Pinpoint the cell where the given text exists, returning its (X, Y) midpoint coordinate. 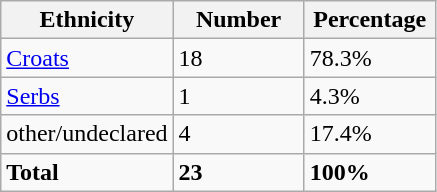
Number (238, 20)
18 (238, 58)
Percentage (370, 20)
Croats (87, 58)
Ethnicity (87, 20)
78.3% (370, 58)
4 (238, 134)
1 (238, 96)
Total (87, 172)
17.4% (370, 134)
4.3% (370, 96)
23 (238, 172)
Serbs (87, 96)
100% (370, 172)
other/undeclared (87, 134)
